Identify which cell holds the provided text, then report its (x, y) central coordinate. 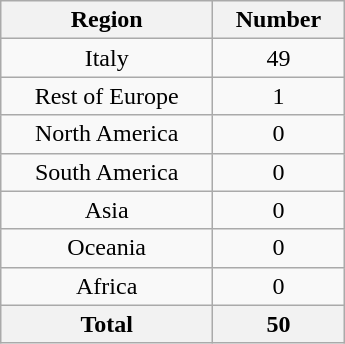
49 (279, 58)
Asia (107, 210)
Rest of Europe (107, 96)
South America (107, 172)
Region (107, 20)
Total (107, 324)
Oceania (107, 248)
Italy (107, 58)
50 (279, 324)
North America (107, 134)
Number (279, 20)
Africa (107, 286)
1 (279, 96)
